Output the (X, Y) coordinate of the center of the cell containing the given text.  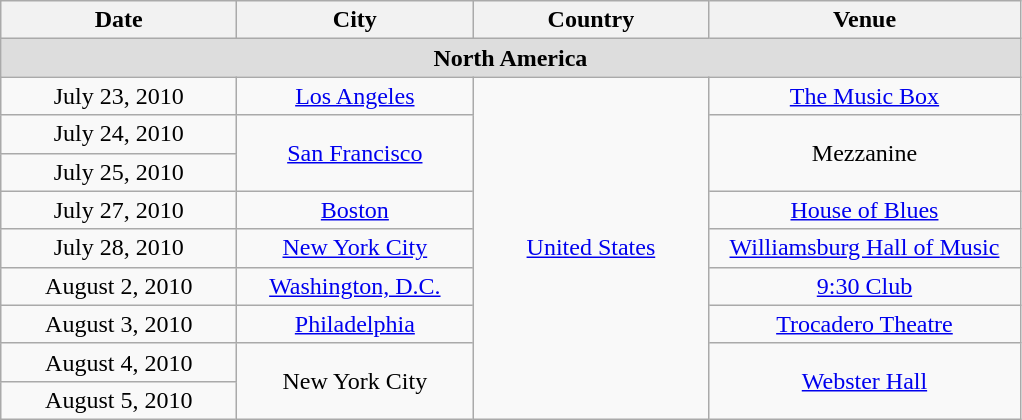
August 5, 2010 (119, 400)
Trocadero Theatre (864, 324)
Venue (864, 20)
July 27, 2010 (119, 210)
San Francisco (355, 153)
Los Angeles (355, 96)
July 28, 2010 (119, 248)
City (355, 20)
Mezzanine (864, 153)
Country (591, 20)
August 3, 2010 (119, 324)
Boston (355, 210)
Williamsburg Hall of Music (864, 248)
August 2, 2010 (119, 286)
Washington, D.C. (355, 286)
The Music Box (864, 96)
Webster Hall (864, 381)
Date (119, 20)
July 24, 2010 (119, 134)
North America (510, 58)
9:30 Club (864, 286)
July 23, 2010 (119, 96)
House of Blues (864, 210)
Philadelphia (355, 324)
August 4, 2010 (119, 362)
July 25, 2010 (119, 172)
United States (591, 248)
